Search for the cell housing the specified text and yield its [X, Y] center coordinate. 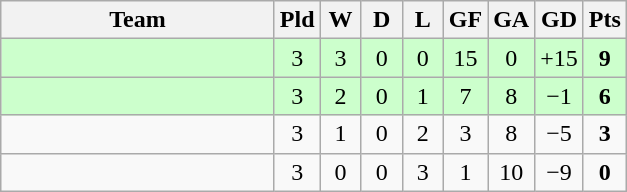
6 [604, 96]
−5 [560, 134]
7 [465, 96]
10 [512, 172]
−9 [560, 172]
15 [465, 58]
Pts [604, 20]
D [382, 20]
GA [512, 20]
Pld [297, 20]
9 [604, 58]
W [340, 20]
GF [465, 20]
−1 [560, 96]
Team [138, 20]
GD [560, 20]
L [422, 20]
+15 [560, 58]
